Capture the cell that displays the provided text and extract its [x, y] central coordinate. 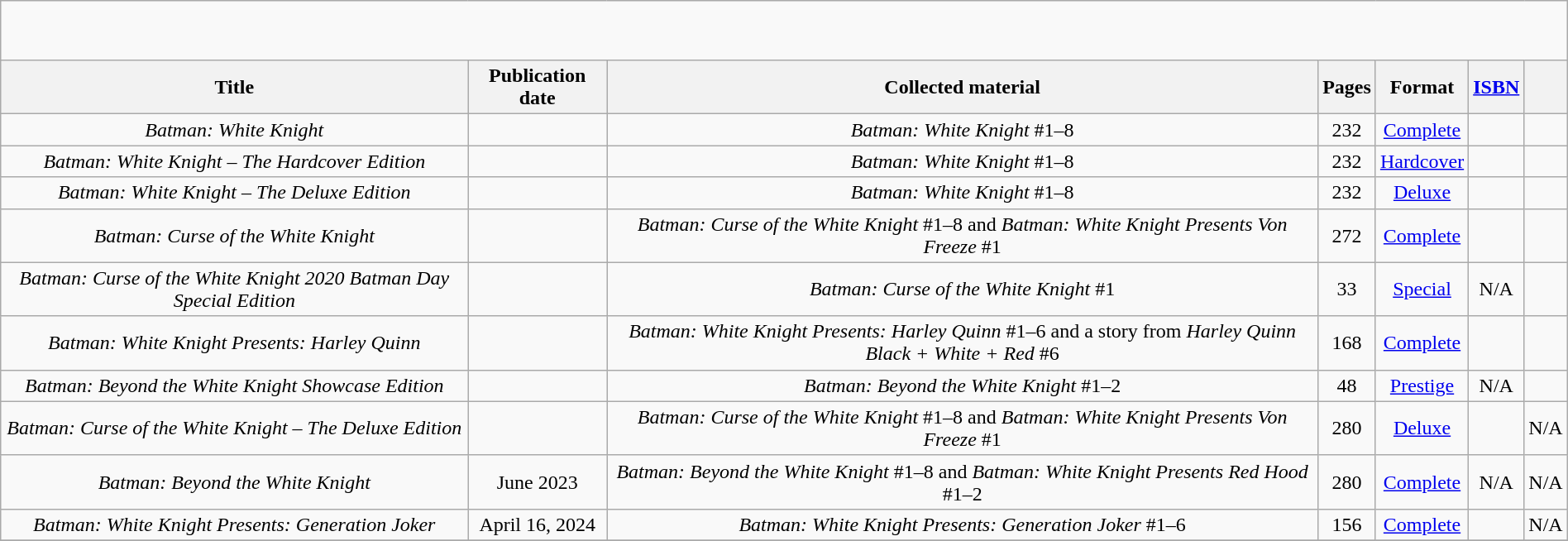
48 [1347, 385]
156 [1347, 524]
Publication date [538, 88]
Collected material [963, 88]
Batman: White Knight Presents: Generation Joker #1–6 [963, 524]
33 [1347, 290]
Special [1422, 290]
Format [1422, 88]
Batman: Curse of the White Knight [235, 235]
Batman: Beyond the White Knight [235, 481]
Batman: White Knight Presents: Harley Quinn #1–6 and a story from Harley Quinn Black + White + Red #6 [963, 342]
Batman: White Knight Presents: Harley Quinn [235, 342]
Prestige [1422, 385]
June 2023 [538, 481]
Batman: Curse of the White Knight 2020 Batman Day Special Edition [235, 290]
Batman: Beyond the White Knight #1–8 and Batman: White Knight Presents Red Hood #1–2 [963, 481]
Batman: Beyond the White Knight #1–2 [963, 385]
Batman: Curse of the White Knight #1 [963, 290]
Batman: White Knight Presents: Generation Joker [235, 524]
Title [235, 88]
Hardcover [1422, 161]
ISBN [1497, 88]
Batman: White Knight – The Hardcover Edition [235, 161]
Batman: Curse of the White Knight – The Deluxe Edition [235, 428]
Batman: White Knight [235, 130]
Pages [1347, 88]
April 16, 2024 [538, 524]
Batman: White Knight – The Deluxe Edition [235, 193]
Batman: Beyond the White Knight Showcase Edition [235, 385]
168 [1347, 342]
272 [1347, 235]
